Identify which cell holds the provided text, then report its (X, Y) central coordinate. 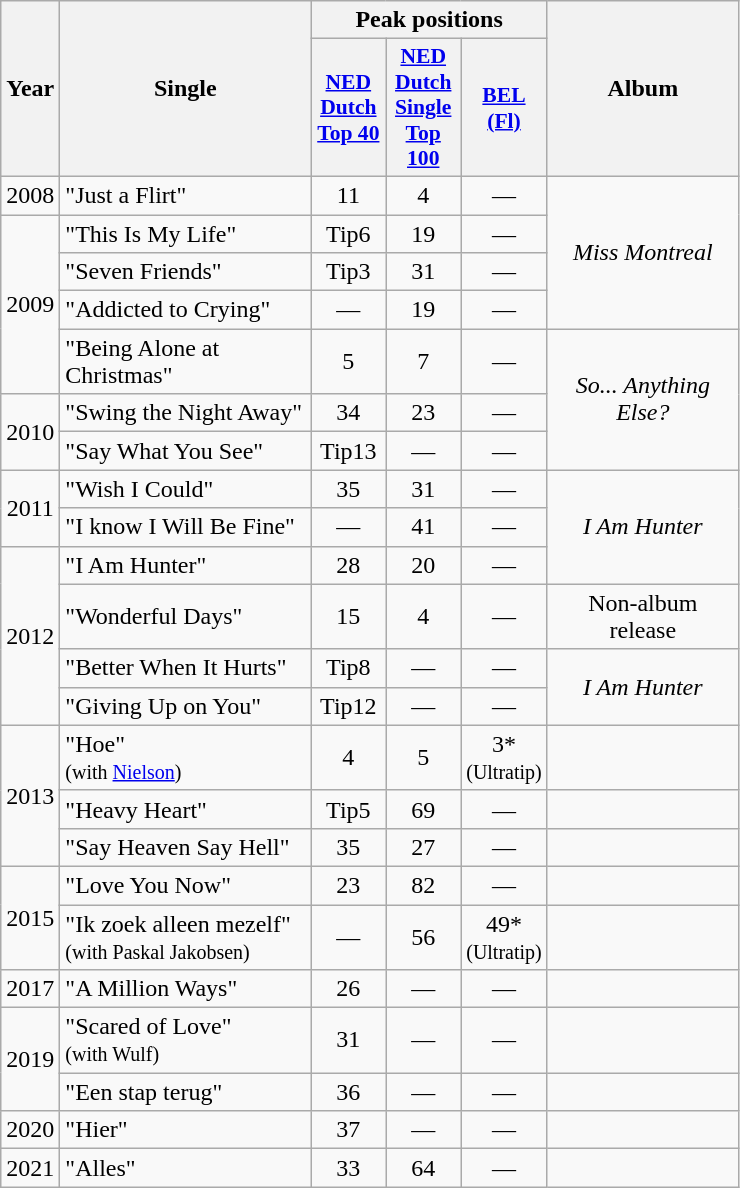
2013 (30, 796)
"Wonderful Days" (186, 616)
Non-album release (642, 616)
56 (424, 936)
"Being Alone at Christmas" (186, 362)
2020 (30, 1130)
"Ik zoek alleen mezelf"(with Paskal Jakobsen) (186, 936)
26 (348, 989)
"Giving Up on You" (186, 706)
Peak positions (429, 20)
2012 (30, 636)
3*(Ultratip) (504, 758)
Tip8 (348, 668)
"I Am Hunter" (186, 565)
41 (424, 527)
"Heavy Heart" (186, 809)
34 (348, 413)
"Een stap terug" (186, 1092)
BEL(Fl) (504, 108)
"Scared of Love"(with Wulf) (186, 1040)
"Better When It Hurts" (186, 668)
Single (186, 89)
"Say Heaven Say Hell" (186, 847)
2011 (30, 508)
"Wish I Could" (186, 489)
15 (348, 616)
64 (424, 1168)
NEDDutchSingle Top 100 (424, 108)
28 (348, 565)
37 (348, 1130)
Tip6 (348, 233)
82 (424, 885)
"Seven Friends" (186, 272)
11 (348, 195)
"Hoe" (with Nielson) (186, 758)
Miss Montreal (642, 252)
So... Anything Else? (642, 400)
69 (424, 809)
"Addicted to Crying" (186, 310)
2021 (30, 1168)
7 (424, 362)
2015 (30, 918)
2017 (30, 989)
Tip12 (348, 706)
"Say What You See" (186, 451)
NEDDutchTop 40 (348, 108)
2008 (30, 195)
Tip5 (348, 809)
2019 (30, 1060)
27 (424, 847)
"This Is My Life" (186, 233)
33 (348, 1168)
"I know I Will Be Fine" (186, 527)
"Just a Flirt" (186, 195)
Tip3 (348, 272)
"Love You Now" (186, 885)
"Swing the Night Away" (186, 413)
Album (642, 89)
2010 (30, 432)
"Hier" (186, 1130)
20 (424, 565)
"A Million Ways" (186, 989)
Tip13 (348, 451)
"Alles" (186, 1168)
49*(Ultratip) (504, 936)
Year (30, 89)
36 (348, 1092)
2009 (30, 304)
